Detect which cell encompasses the target text, then output its [x, y] center coordinate. 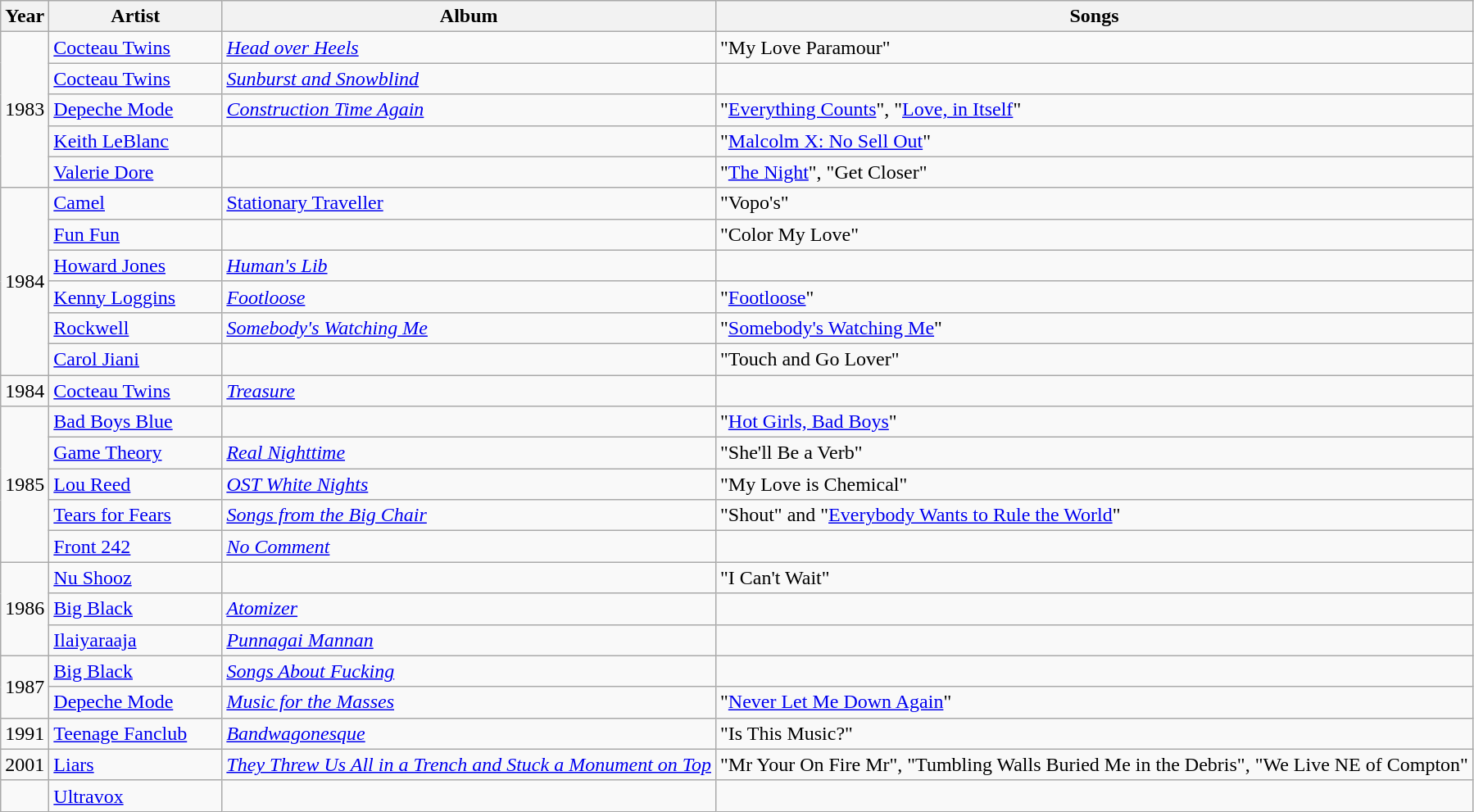
Atomizer [469, 609]
1983 [25, 110]
1991 [25, 733]
Sunburst and Snowblind [469, 79]
"The Night", "Get Closer" [1094, 172]
Valerie Dore [136, 172]
Construction Time Again [469, 110]
Punnagai Mannan [469, 640]
"Is This Music?" [1094, 733]
No Comment [469, 547]
Ilaiyaraaja [136, 640]
Music for the Masses [469, 702]
Treasure [469, 391]
Ultravox [136, 796]
Bandwagonesque [469, 733]
Human's Lib [469, 265]
1986 [25, 609]
Year [25, 16]
"My Love Paramour" [1094, 48]
Stationary Traveller [469, 203]
Songs About Fucking [469, 671]
"My Love is Chemical" [1094, 484]
Liars [136, 764]
Real Nighttime [469, 453]
Footloose [469, 297]
"Touch and Go Lover" [1094, 359]
Howard Jones [136, 265]
1987 [25, 687]
OST White Nights [469, 484]
Head over Heels [469, 48]
"Never Let Me Down Again" [1094, 702]
"I Can't Wait" [1094, 578]
Camel [136, 203]
"She'll Be a Verb" [1094, 453]
"Shout" and "Everybody Wants to Rule the World" [1094, 515]
They Threw Us All in a Trench and Stuck a Monument on Top [469, 764]
Somebody's Watching Me [469, 328]
Front 242 [136, 547]
Fun Fun [136, 234]
Kenny Loggins [136, 297]
Songs [1094, 16]
Songs from the Big Chair [469, 515]
"Vopo's" [1094, 203]
Teenage Fanclub [136, 733]
"Somebody's Watching Me" [1094, 328]
"Color My Love" [1094, 234]
Nu Shooz [136, 578]
Rockwell [136, 328]
"Hot Girls, Bad Boys" [1094, 422]
2001 [25, 764]
Album [469, 16]
Tears for Fears [136, 515]
1985 [25, 484]
Lou Reed [136, 484]
Bad Boys Blue [136, 422]
Keith LeBlanc [136, 141]
Artist [136, 16]
Game Theory [136, 453]
"Footloose" [1094, 297]
"Malcolm X: No Sell Out" [1094, 141]
"Mr Your On Fire Mr", "Tumbling Walls Buried Me in the Debris", "We Live NE of Compton" [1094, 764]
Carol Jiani [136, 359]
"Everything Counts", "Love, in Itself" [1094, 110]
